Determine the (x, y) coordinate at the center of the cell enclosing the given text.  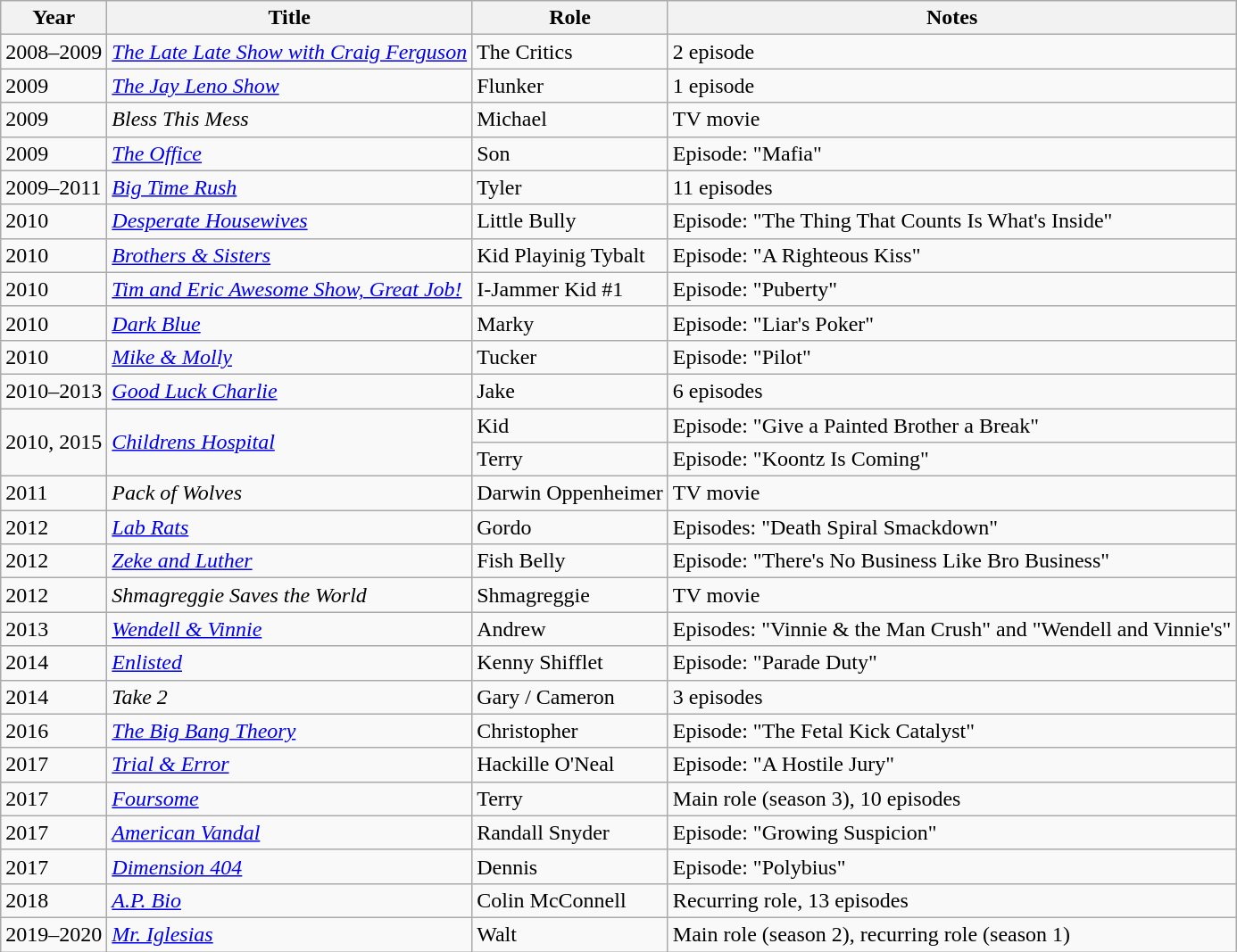
Foursome (289, 799)
Gary / Cameron (570, 697)
Flunker (570, 86)
Episode: "Liar's Poker" (951, 323)
Gordo (570, 527)
Episode: "Pilot" (951, 357)
Episode: "Growing Suspicion" (951, 832)
2009–2011 (54, 187)
Episode: "There's No Business Like Bro Business" (951, 561)
Tim and Eric Awesome Show, Great Job! (289, 289)
The Jay Leno Show (289, 86)
Jake (570, 391)
American Vandal (289, 832)
Kid (570, 426)
Colin McConnell (570, 900)
Michael (570, 120)
Episode: "A Hostile Jury" (951, 765)
Main role (season 2), recurring role (season 1) (951, 934)
Dennis (570, 866)
2019–2020 (54, 934)
2018 (54, 900)
Notes (951, 18)
2010–2013 (54, 391)
Lab Rats (289, 527)
11 episodes (951, 187)
Episode: "The Thing That Counts Is What's Inside" (951, 221)
Kid Playinig Tybalt (570, 255)
1 episode (951, 86)
Little Bully (570, 221)
Trial & Error (289, 765)
Brothers & Sisters (289, 255)
Mr. Iglesias (289, 934)
3 episodes (951, 697)
Episodes: "Vinnie & the Man Crush" and "Wendell and Vinnie's" (951, 629)
The Late Late Show with Craig Ferguson (289, 52)
Zeke and Luther (289, 561)
Son (570, 153)
Christopher (570, 731)
Walt (570, 934)
A.P. Bio (289, 900)
Episode: "Mafia" (951, 153)
Kenny Shifflet (570, 663)
Recurring role, 13 episodes (951, 900)
The Office (289, 153)
Episode: "Parade Duty" (951, 663)
2008–2009 (54, 52)
Episode: "Puberty" (951, 289)
Desperate Housewives (289, 221)
Episodes: "Death Spiral Smackdown" (951, 527)
Hackille O'Neal (570, 765)
Main role (season 3), 10 episodes (951, 799)
Episode: "Give a Painted Brother a Break" (951, 426)
Childrens Hospital (289, 443)
Mike & Molly (289, 357)
Episode: "Koontz Is Coming" (951, 459)
Randall Snyder (570, 832)
Role (570, 18)
Fish Belly (570, 561)
Pack of Wolves (289, 493)
Tyler (570, 187)
6 episodes (951, 391)
Episode: "Polybius" (951, 866)
Andrew (570, 629)
Good Luck Charlie (289, 391)
The Big Bang Theory (289, 731)
2016 (54, 731)
2 episode (951, 52)
Dark Blue (289, 323)
Title (289, 18)
Take 2 (289, 697)
Episode: "A Righteous Kiss" (951, 255)
2013 (54, 629)
2011 (54, 493)
Year (54, 18)
I-Jammer Kid #1 (570, 289)
Episode: "The Fetal Kick Catalyst" (951, 731)
Dimension 404 (289, 866)
Marky (570, 323)
Shmagreggie (570, 595)
Big Time Rush (289, 187)
2010, 2015 (54, 443)
Tucker (570, 357)
Wendell & Vinnie (289, 629)
Shmagreggie Saves the World (289, 595)
Darwin Oppenheimer (570, 493)
Enlisted (289, 663)
The Critics (570, 52)
Bless This Mess (289, 120)
